Find where the given text appears and provide that cell's center as [x, y] coordinate. 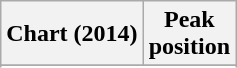
Chart (2014) [72, 34]
Peakposition [189, 34]
